Provide the (x, y) coordinate of the cell's center where the given text is located.  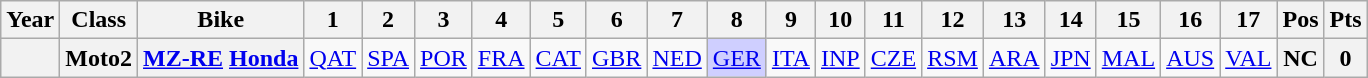
15 (1128, 20)
ITA (790, 58)
MAL (1128, 58)
17 (1248, 20)
CZE (893, 58)
VAL (1248, 58)
Pts (1346, 20)
14 (1070, 20)
FRA (501, 58)
Year (30, 20)
Class (99, 20)
16 (1190, 20)
NC (1300, 58)
3 (444, 20)
6 (616, 20)
Moto2 (99, 58)
4 (501, 20)
1 (333, 20)
RSM (953, 58)
0 (1346, 58)
QAT (333, 58)
8 (736, 20)
2 (388, 20)
ARA (1014, 58)
POR (444, 58)
CAT (558, 58)
11 (893, 20)
5 (558, 20)
NED (677, 58)
Pos (1300, 20)
AUS (1190, 58)
MZ-RE Honda (221, 58)
7 (677, 20)
SPA (388, 58)
10 (840, 20)
GER (736, 58)
JPN (1070, 58)
13 (1014, 20)
Bike (221, 20)
GBR (616, 58)
INP (840, 58)
12 (953, 20)
9 (790, 20)
